Capture the cell that displays the provided text and extract its [x, y] central coordinate. 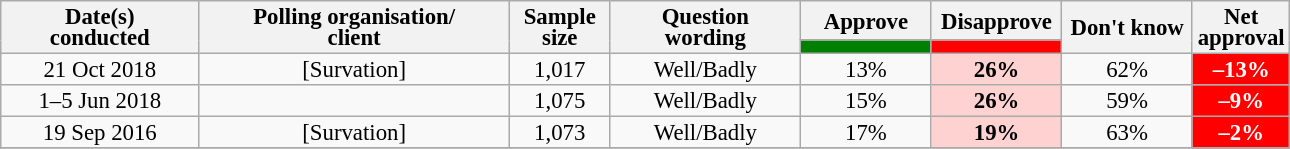
–2% [1241, 133]
Net approval [1241, 28]
1,073 [560, 133]
Questionwording [706, 28]
17% [866, 133]
–13% [1241, 70]
13% [866, 70]
59% [1128, 101]
63% [1128, 133]
19% [996, 133]
21 Oct 2018 [100, 70]
19 Sep 2016 [100, 133]
1,075 [560, 101]
Disapprove [996, 20]
Don't know [1128, 28]
–9% [1241, 101]
62% [1128, 70]
Approve [866, 20]
1–5 Jun 2018 [100, 101]
Date(s)conducted [100, 28]
1,017 [560, 70]
Polling organisation/client [354, 28]
15% [866, 101]
Sample size [560, 28]
